Find where the given text appears and provide that cell's center as (x, y) coordinate. 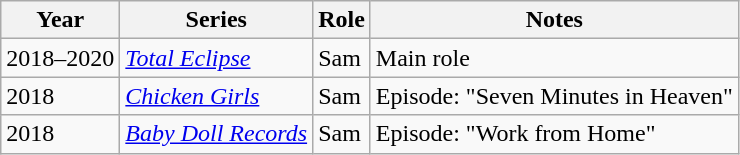
2018–2020 (60, 58)
Main role (554, 58)
Role (342, 20)
Notes (554, 20)
Chicken Girls (216, 96)
Year (60, 20)
Series (216, 20)
Total Eclipse (216, 58)
Baby Doll Records (216, 134)
Episode: "Work from Home" (554, 134)
Episode: "Seven Minutes in Heaven" (554, 96)
